Return [x, y] of the center of cell containing provided text 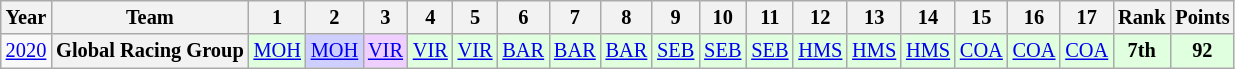
6 [523, 17]
14 [928, 17]
Team [150, 17]
9 [676, 17]
17 [1086, 17]
16 [1034, 17]
Year [26, 17]
2 [334, 17]
1 [278, 17]
8 [627, 17]
12 [820, 17]
11 [770, 17]
15 [982, 17]
5 [476, 17]
10 [722, 17]
2020 [26, 51]
92 [1202, 51]
4 [430, 17]
7 [575, 17]
3 [386, 17]
13 [874, 17]
Points [1202, 17]
Rank [1142, 17]
Global Racing Group [150, 51]
7th [1142, 51]
